Pinpoint the cell where the given text exists, returning its (X, Y) midpoint coordinate. 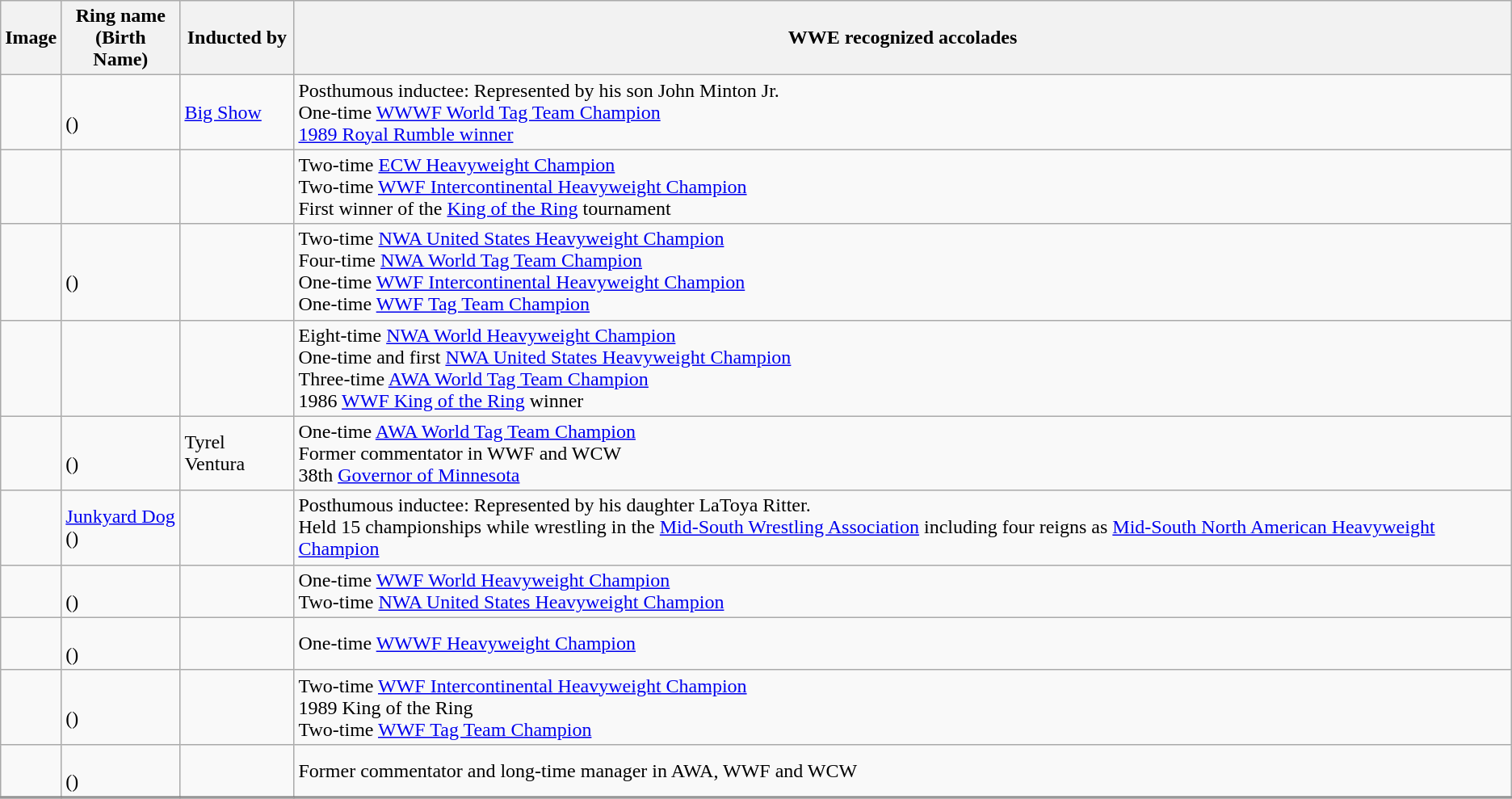
Tyrel Ventura (237, 453)
Two-time ECW Heavyweight ChampionTwo-time WWF Intercontinental Heavyweight ChampionFirst winner of the King of the Ring tournament (903, 187)
WWE recognized accolades (903, 38)
One-time AWA World Tag Team ChampionFormer commentator in WWF and WCW38th Governor of Minnesota (903, 453)
Inducted by (237, 38)
Image (31, 38)
Two-time WWF Intercontinental Heavyweight Champion1989 King of the RingTwo-time WWF Tag Team Champion (903, 707)
Posthumous inductee: Represented by his son John Minton Jr. One-time WWWF World Tag Team Champion1989 Royal Rumble winner (903, 112)
Ring name(Birth Name) (121, 38)
Junkyard Dog() (121, 528)
Former commentator and long-time manager in AWA, WWF and WCW (903, 771)
Big Show (237, 112)
One-time WWWF Heavyweight Champion (903, 643)
One-time WWF World Heavyweight ChampionTwo-time NWA United States Heavyweight Champion (903, 591)
